Capture the cell that displays the provided text and extract its [X, Y] central coordinate. 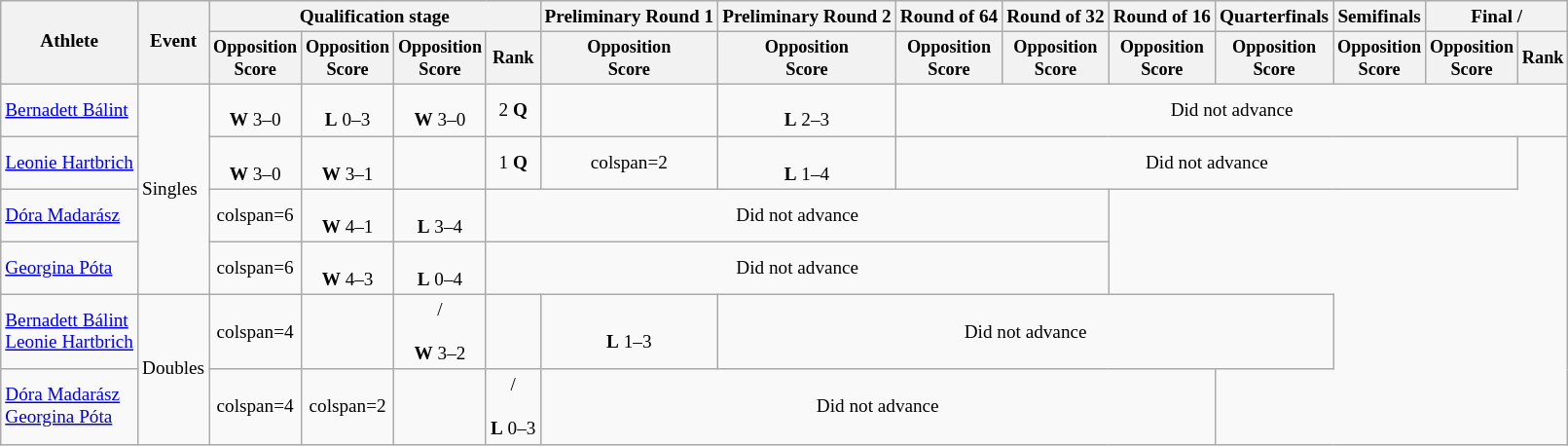
Singles [173, 189]
W 4–3 [348, 268]
L 1–4 [808, 163]
1 Q [513, 163]
L 1–3 [629, 333]
Qualification stage [375, 17]
Quarterfinals [1275, 17]
Semifinals [1380, 17]
/W 3–2 [440, 333]
Doubles [173, 370]
W 3–1 [348, 163]
Final / [1497, 17]
Georgina Póta [70, 268]
Dóra MadarászGeorgina Póta [70, 407]
Preliminary Round 2 [808, 17]
Bernadett BálintLeonie Hartbrich [70, 333]
L 2–3 [808, 110]
Dóra Madarász [70, 215]
L 3–4 [440, 215]
/L 0–3 [513, 407]
Round of 32 [1055, 17]
Round of 64 [948, 17]
Athlete [70, 43]
2 Q [513, 110]
L 0–4 [440, 268]
W 4–1 [348, 215]
Leonie Hartbrich [70, 163]
Round of 16 [1162, 17]
Preliminary Round 1 [629, 17]
Bernadett Bálint [70, 110]
Event [173, 43]
L 0–3 [348, 110]
